Return [X, Y] of the center of cell containing provided text 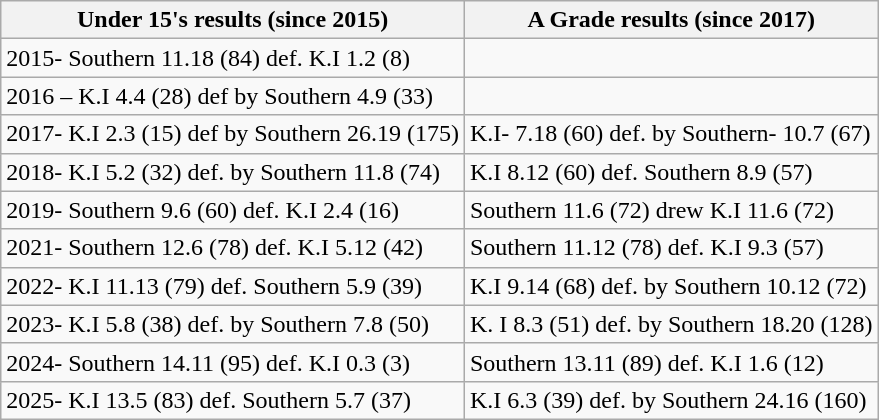
K.I 8.12 (60) def. Southern 8.9 (57) [671, 172]
2024- Southern 14.11 (95) def. K.I 0.3 (3) [233, 362]
K.I 9.14 (68) def. by Southern 10.12 (72) [671, 286]
2022- K.I 11.13 (79) def. Southern 5.9 (39) [233, 286]
2017- K.I 2.3 (15) def by Southern 26.19 (175) [233, 134]
K.I 6.3 (39) def. by Southern 24.16 (160) [671, 400]
A Grade results (since 2017) [671, 20]
2021- Southern 12.6 (78) def. K.I 5.12 (42) [233, 248]
Southern 11.6 (72) drew K.I 11.6 (72) [671, 210]
Under 15's results (since 2015) [233, 20]
2018- K.I 5.2 (32) def. by Southern 11.8 (74) [233, 172]
2023- K.I 5.8 (38) def. by Southern 7.8 (50) [233, 324]
K.I- 7.18 (60) def. by Southern- 10.7 (67) [671, 134]
K. I 8.3 (51) def. by Southern 18.20 (128) [671, 324]
Southern 11.12 (78) def. K.I 9.3 (57) [671, 248]
2015- Southern 11.18 (84) def. K.I 1.2 (8) [233, 58]
Southern 13.11 (89) def. K.I 1.6 (12) [671, 362]
2016 – K.I 4.4 (28) def by Southern 4.9 (33) [233, 96]
2019- Southern 9.6 (60) def. K.I 2.4 (16) [233, 210]
2025- K.I 13.5 (83) def. Southern 5.7 (37) [233, 400]
